Find where the given text appears and provide that cell's center as [x, y] coordinate. 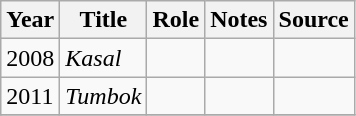
2011 [30, 96]
2008 [30, 58]
Tumbok [104, 96]
Title [104, 20]
Year [30, 20]
Kasal [104, 58]
Source [314, 20]
Notes [239, 20]
Role [176, 20]
